Scan for the cell matching the given text and deliver its (x, y) coordinate at center. 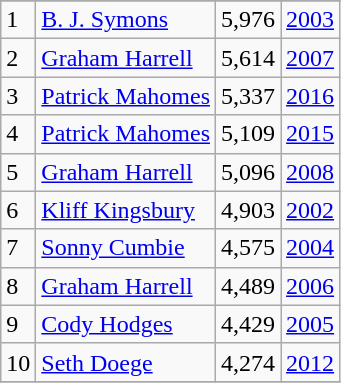
2012 (310, 362)
4,489 (248, 286)
4,274 (248, 362)
5,614 (248, 58)
B. J. Symons (126, 20)
8 (18, 286)
2015 (310, 134)
2002 (310, 210)
6 (18, 210)
Seth Doege (126, 362)
1 (18, 20)
4 (18, 134)
2008 (310, 172)
4,575 (248, 248)
2005 (310, 324)
3 (18, 96)
2006 (310, 286)
2 (18, 58)
5,337 (248, 96)
9 (18, 324)
2004 (310, 248)
10 (18, 362)
5 (18, 172)
2007 (310, 58)
7 (18, 248)
Kliff Kingsbury (126, 210)
4,903 (248, 210)
5,109 (248, 134)
4,429 (248, 324)
2003 (310, 20)
5,976 (248, 20)
Sonny Cumbie (126, 248)
5,096 (248, 172)
2016 (310, 96)
Cody Hodges (126, 324)
